Scan for the cell matching the given text and deliver its [x, y] coordinate at center. 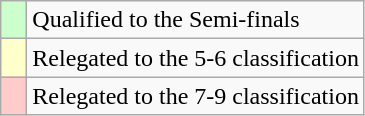
Qualified to the Semi-finals [196, 20]
Relegated to the 7-9 classification [196, 96]
Relegated to the 5-6 classification [196, 58]
